Return the (X, Y) coordinate for the center point of the cell that contains the specified text.  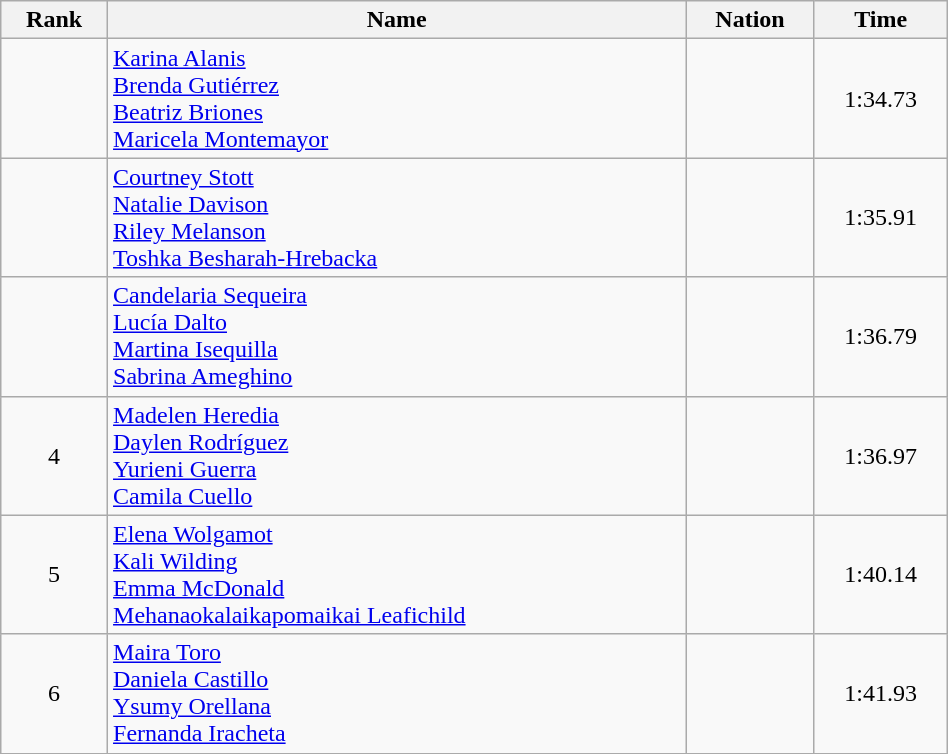
4 (54, 456)
Madelen HerediaDaylen RodríguezYurieni GuerraCamila Cuello (398, 456)
1:35.91 (880, 218)
1:36.79 (880, 336)
Rank (54, 20)
1:41.93 (880, 694)
6 (54, 694)
Karina AlanisBrenda GutiérrezBeatriz BrionesMaricela Montemayor (398, 98)
5 (54, 574)
Time (880, 20)
Maira ToroDaniela CastilloYsumy OrellanaFernanda Iracheta (398, 694)
1:36.97 (880, 456)
Courtney StottNatalie DavisonRiley MelansonToshka Besharah-Hrebacka (398, 218)
1:34.73 (880, 98)
1:40.14 (880, 574)
Nation (750, 20)
Candelaria SequeiraLucía DaltoMartina IsequillaSabrina Ameghino (398, 336)
Elena WolgamotKali WildingEmma McDonaldMehanaokalaikapomaikai Leafichild (398, 574)
Name (398, 20)
